Pinpoint the cell where the given text exists, returning its (x, y) midpoint coordinate. 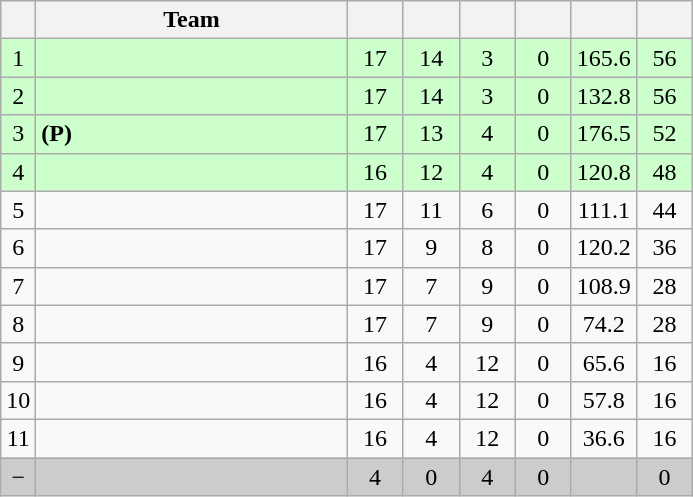
44 (664, 210)
10 (18, 400)
165.6 (604, 58)
2 (18, 96)
− (18, 477)
36.6 (604, 438)
1 (18, 58)
48 (664, 172)
13 (431, 134)
120.8 (604, 172)
36 (664, 248)
108.9 (604, 286)
57.8 (604, 400)
120.2 (604, 248)
111.1 (604, 210)
Team (192, 20)
74.2 (604, 324)
(P) (192, 134)
52 (664, 134)
132.8 (604, 96)
65.6 (604, 362)
176.5 (604, 134)
5 (18, 210)
